Extract the [X, Y] coordinate from the center of the cell holding the provided text.  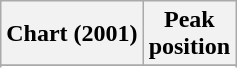
Peakposition [189, 34]
Chart (2001) [72, 34]
